Output the (x, y) coordinate of the center of the cell containing the given text.  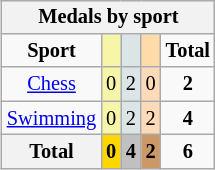
Swimming (52, 118)
Medals by sport (108, 17)
6 (188, 152)
Sport (52, 51)
Chess (52, 84)
